Determine the [x, y] coordinate at the center of the cell enclosing the given text.  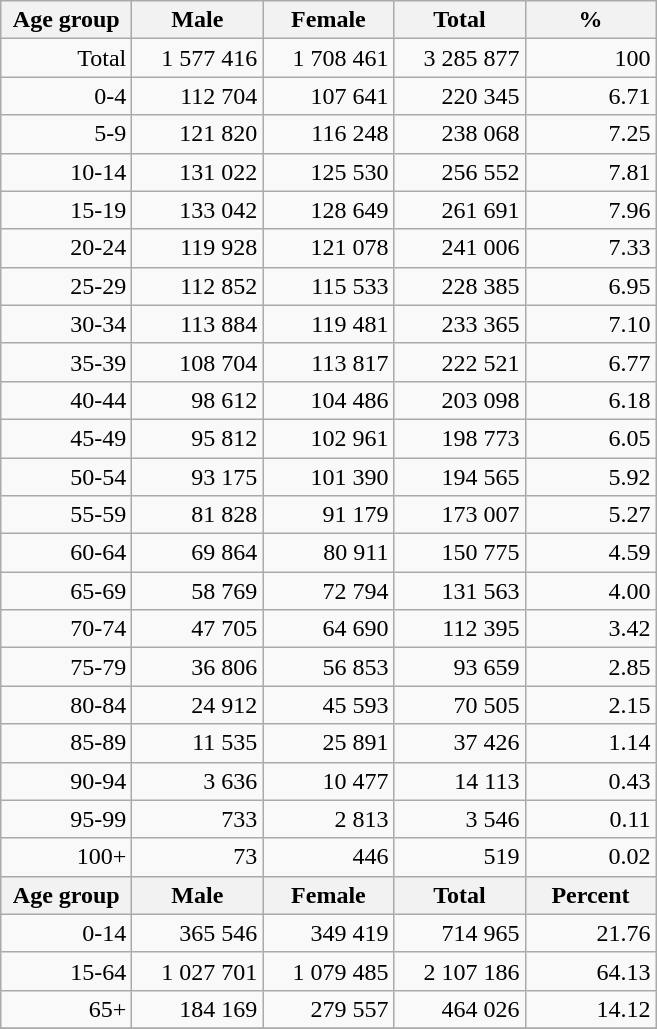
119 928 [198, 248]
69 864 [198, 553]
5-9 [66, 134]
36 806 [198, 667]
55-59 [66, 515]
150 775 [460, 553]
238 068 [460, 134]
21.76 [590, 933]
50-54 [66, 477]
80 911 [328, 553]
6.05 [590, 438]
% [590, 20]
194 565 [460, 477]
72 794 [328, 591]
349 419 [328, 933]
446 [328, 857]
261 691 [460, 210]
2.85 [590, 667]
116 248 [328, 134]
102 961 [328, 438]
228 385 [460, 286]
5.92 [590, 477]
25-29 [66, 286]
81 828 [198, 515]
45-49 [66, 438]
70-74 [66, 629]
60-64 [66, 553]
0.02 [590, 857]
70 505 [460, 705]
100 [590, 58]
0-4 [66, 96]
15-64 [66, 971]
241 006 [460, 248]
2.15 [590, 705]
7.25 [590, 134]
65+ [66, 1009]
121 820 [198, 134]
3 546 [460, 819]
121 078 [328, 248]
1 027 701 [198, 971]
58 769 [198, 591]
1.14 [590, 743]
113 884 [198, 324]
112 704 [198, 96]
365 546 [198, 933]
519 [460, 857]
40-44 [66, 400]
7.10 [590, 324]
10 477 [328, 781]
65-69 [66, 591]
203 098 [460, 400]
131 022 [198, 172]
100+ [66, 857]
198 773 [460, 438]
98 612 [198, 400]
93 175 [198, 477]
1 708 461 [328, 58]
73 [198, 857]
6.71 [590, 96]
222 521 [460, 362]
112 395 [460, 629]
80-84 [66, 705]
7.81 [590, 172]
95-99 [66, 819]
11 535 [198, 743]
35-39 [66, 362]
104 486 [328, 400]
112 852 [198, 286]
220 345 [460, 96]
30-34 [66, 324]
15-19 [66, 210]
75-79 [66, 667]
25 891 [328, 743]
133 042 [198, 210]
3 636 [198, 781]
93 659 [460, 667]
1 577 416 [198, 58]
20-24 [66, 248]
37 426 [460, 743]
125 530 [328, 172]
279 557 [328, 1009]
233 365 [460, 324]
6.77 [590, 362]
10-14 [66, 172]
0.11 [590, 819]
184 169 [198, 1009]
0-14 [66, 933]
5.27 [590, 515]
4.00 [590, 591]
24 912 [198, 705]
3.42 [590, 629]
7.33 [590, 248]
56 853 [328, 667]
101 390 [328, 477]
14 113 [460, 781]
47 705 [198, 629]
1 079 485 [328, 971]
733 [198, 819]
95 812 [198, 438]
2 107 186 [460, 971]
108 704 [198, 362]
0.43 [590, 781]
4.59 [590, 553]
6.18 [590, 400]
85-89 [66, 743]
3 285 877 [460, 58]
464 026 [460, 1009]
Percent [590, 895]
131 563 [460, 591]
6.95 [590, 286]
45 593 [328, 705]
256 552 [460, 172]
113 817 [328, 362]
14.12 [590, 1009]
107 641 [328, 96]
2 813 [328, 819]
714 965 [460, 933]
128 649 [328, 210]
119 481 [328, 324]
90-94 [66, 781]
91 179 [328, 515]
7.96 [590, 210]
64.13 [590, 971]
64 690 [328, 629]
173 007 [460, 515]
115 533 [328, 286]
